For the text-containing cell, return its midpoint in (x, y) coordinate format. 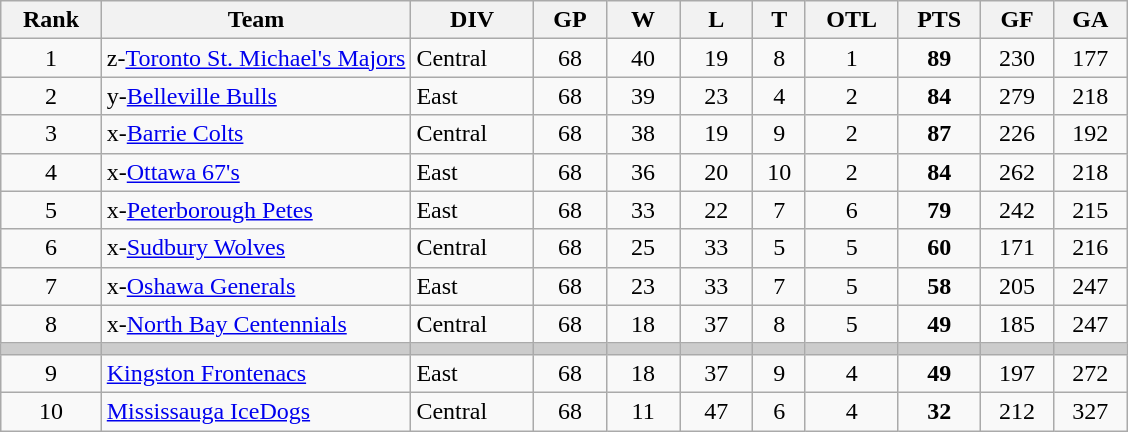
192 (1090, 134)
x-Sudbury Wolves (256, 248)
PTS (940, 20)
226 (1016, 134)
x-Oshawa Generals (256, 286)
262 (1016, 172)
3 (51, 134)
212 (1016, 411)
171 (1016, 248)
11 (642, 411)
177 (1090, 58)
32 (940, 411)
89 (940, 58)
279 (1016, 96)
x-Barrie Colts (256, 134)
38 (642, 134)
L (716, 20)
47 (716, 411)
GA (1090, 20)
230 (1016, 58)
185 (1016, 324)
x-Peterborough Petes (256, 210)
58 (940, 286)
40 (642, 58)
x-Ottawa 67's (256, 172)
25 (642, 248)
x-North Bay Centennials (256, 324)
39 (642, 96)
327 (1090, 411)
GP (570, 20)
36 (642, 172)
79 (940, 210)
60 (940, 248)
216 (1090, 248)
20 (716, 172)
DIV (472, 20)
22 (716, 210)
y-Belleville Bulls (256, 96)
Mississauga IceDogs (256, 411)
215 (1090, 210)
Rank (51, 20)
242 (1016, 210)
W (642, 20)
87 (940, 134)
T (780, 20)
Kingston Frontenacs (256, 373)
205 (1016, 286)
OTL (852, 20)
272 (1090, 373)
Team (256, 20)
z-Toronto St. Michael's Majors (256, 58)
GF (1016, 20)
197 (1016, 373)
